Determine the [x, y] coordinate at the center of the cell enclosing the given text.  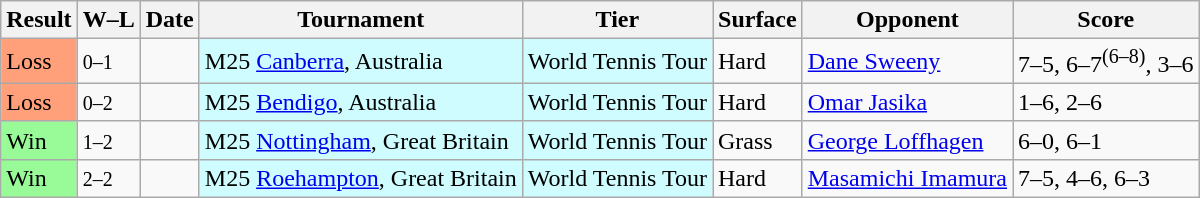
Score [1106, 20]
Opponent [907, 20]
Result [39, 20]
Tier [617, 20]
M25 Canberra, Australia [360, 62]
2–2 [108, 178]
George Loffhagen [907, 140]
Date [170, 20]
0–2 [108, 102]
0–1 [108, 62]
6–0, 6–1 [1106, 140]
7–5, 6–7(6–8), 3–6 [1106, 62]
1–6, 2–6 [1106, 102]
Surface [757, 20]
Dane Sweeny [907, 62]
M25 Bendigo, Australia [360, 102]
Tournament [360, 20]
Grass [757, 140]
M25 Nottingham, Great Britain [360, 140]
M25 Roehampton, Great Britain [360, 178]
7–5, 4–6, 6–3 [1106, 178]
Masamichi Imamura [907, 178]
Omar Jasika [907, 102]
W–L [108, 20]
1–2 [108, 140]
